Search for the cell housing the specified text and yield its [X, Y] center coordinate. 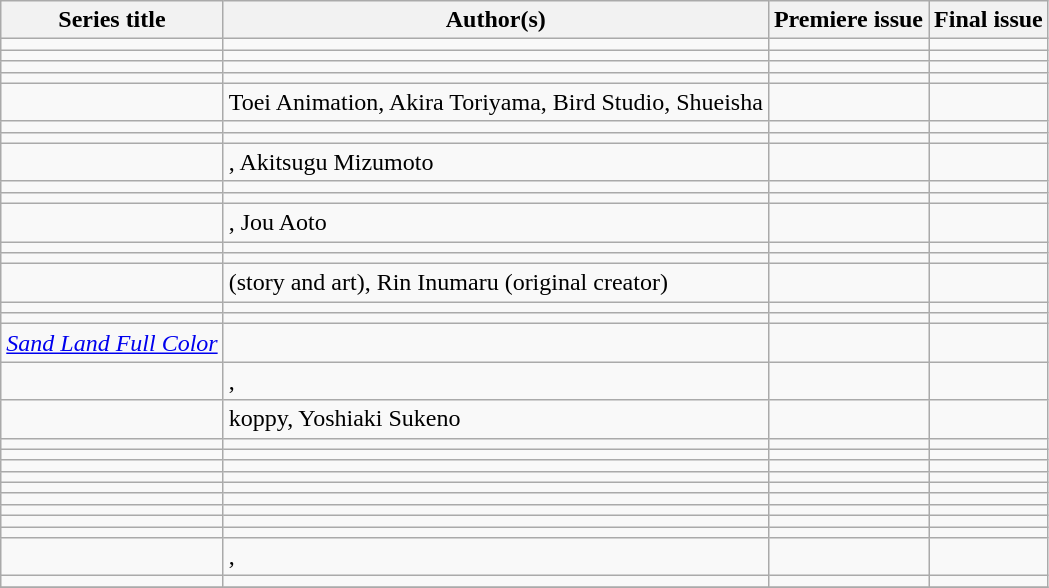
, Jou Aoto [496, 222]
(story and art), Rin Inumaru (original creator) [496, 283]
Sand Land Full Color [112, 343]
Final issue [989, 20]
Series title [112, 20]
Author(s) [496, 20]
, Akitsugu Mizumoto [496, 162]
koppy, Yoshiaki Sukeno [496, 419]
Toei Animation, Akira Toriyama, Bird Studio, Shueisha [496, 102]
Premiere issue [848, 20]
